Identify which cell holds the provided text, then report its [x, y] central coordinate. 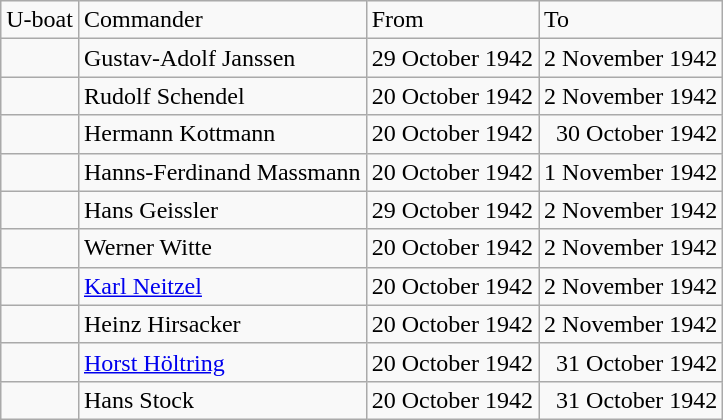
Karl Neitzel [222, 286]
Heinz Hirsacker [222, 324]
U-boat [40, 20]
30 October 1942 [631, 134]
Hans Geissler [222, 210]
Gustav-Adolf Janssen [222, 58]
To [631, 20]
Rudolf Schendel [222, 96]
Hans Stock [222, 400]
From [452, 20]
1 November 1942 [631, 172]
Hanns-Ferdinand Massmann [222, 172]
Commander [222, 20]
Horst Höltring [222, 362]
Werner Witte [222, 248]
Hermann Kottmann [222, 134]
